Output the (X, Y) coordinate of the center of the cell containing the given text.  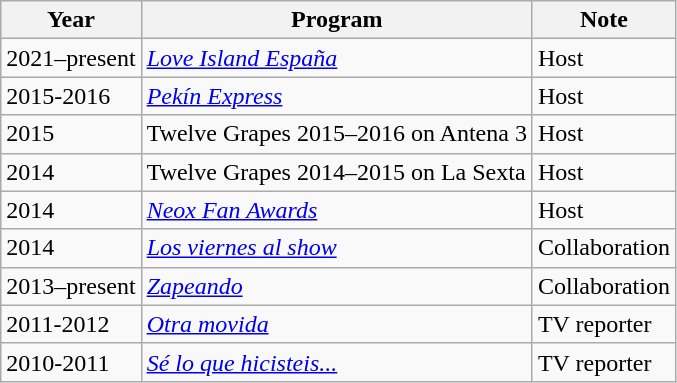
2013–present (71, 286)
Note (604, 20)
Neox Fan Awards (336, 210)
2021–present (71, 58)
2011-2012 (71, 324)
Otra movida (336, 324)
Pekín Express (336, 96)
Love Island España (336, 58)
Year (71, 20)
Program (336, 20)
Twelve Grapes 2014–2015 on La Sexta (336, 172)
2015-2016 (71, 96)
Zapeando (336, 286)
Los viernes al show (336, 248)
2015 (71, 134)
2010-2011 (71, 362)
Sé lo que hicisteis... (336, 362)
Twelve Grapes 2015–2016 on Antena 3 (336, 134)
